Return (X, Y) of the center of cell containing provided text 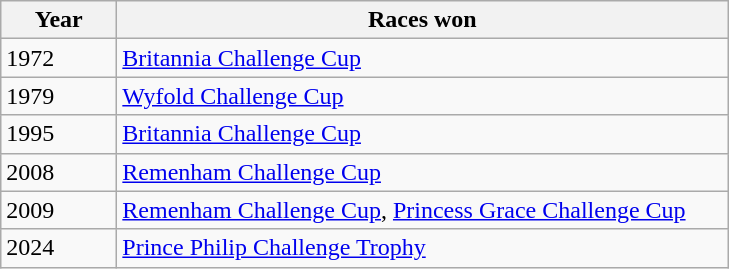
1995 (59, 134)
2024 (59, 248)
Remenham Challenge Cup (422, 172)
Year (59, 20)
2008 (59, 172)
2009 (59, 210)
Prince Philip Challenge Trophy (422, 248)
Remenham Challenge Cup, Princess Grace Challenge Cup (422, 210)
Wyfold Challenge Cup (422, 96)
Races won (422, 20)
1972 (59, 58)
1979 (59, 96)
